Output the [X, Y] coordinate of the center of the cell containing the given text.  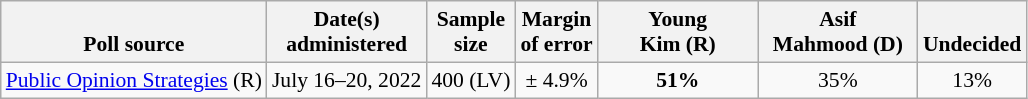
400 (LV) [470, 80]
Date(s)administered [346, 32]
AsifMahmood (D) [838, 32]
35% [838, 80]
Marginof error [556, 32]
Poll source [134, 32]
Samplesize [470, 32]
Undecided [972, 32]
YoungKim (R) [678, 32]
July 16–20, 2022 [346, 80]
51% [678, 80]
± 4.9% [556, 80]
13% [972, 80]
Public Opinion Strategies (R) [134, 80]
